Output the (x, y) coordinate of the center of the cell containing the given text.  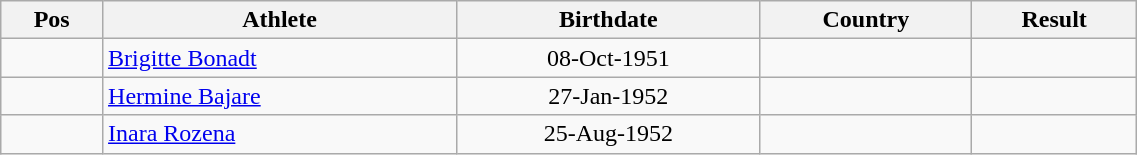
27-Jan-1952 (609, 96)
Country (866, 20)
Brigitte Bonadt (280, 58)
Result (1054, 20)
Pos (52, 20)
Hermine Bajare (280, 96)
Inara Rozena (280, 134)
Birthdate (609, 20)
25-Aug-1952 (609, 134)
Athlete (280, 20)
08-Oct-1951 (609, 58)
